Search for the cell housing the specified text and yield its (X, Y) center coordinate. 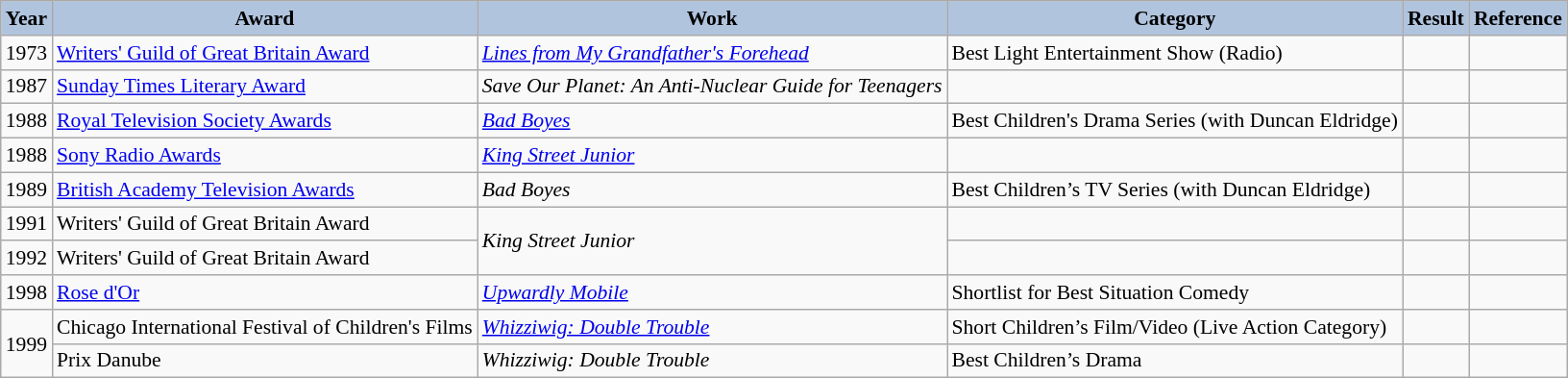
Shortlist for Best Situation Comedy (1175, 292)
1989 (27, 189)
Award (265, 18)
Best Children's Drama Series (with Duncan Eldridge) (1175, 121)
1999 (27, 344)
Category (1175, 18)
1998 (27, 292)
Chicago International Festival of Children's Films (265, 327)
Save Our Planet: An Anti-Nuclear Guide for Teenagers (713, 87)
Rose d'Or (265, 292)
1973 (27, 53)
Result (1435, 18)
Work (713, 18)
1991 (27, 224)
British Academy Television Awards (265, 189)
Upwardly Mobile (713, 292)
Year (27, 18)
Best Children’s Drama (1175, 361)
Reference (1518, 18)
Prix Danube (265, 361)
Sunday Times Literary Award (265, 87)
Sony Radio Awards (265, 156)
1992 (27, 259)
Royal Television Society Awards (265, 121)
1987 (27, 87)
Best Children’s TV Series (with Duncan Eldridge) (1175, 189)
Lines from My Grandfather's Forehead (713, 53)
Short Children’s Film/Video (Live Action Category) (1175, 327)
Best Light Entertainment Show (Radio) (1175, 53)
